Scan for the cell matching the given text and deliver its [x, y] coordinate at center. 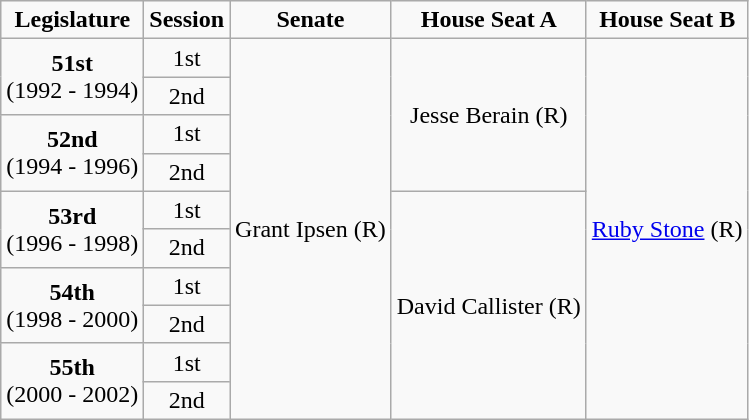
51st (1992 - 1994) [72, 77]
53rd (1996 - 1998) [72, 229]
52nd (1994 - 1996) [72, 153]
Jesse Berain (R) [488, 115]
Session [187, 20]
House Seat A [488, 20]
Senate [311, 20]
Ruby Stone (R) [667, 230]
Legislature [72, 20]
55th (2000 - 2002) [72, 381]
David Callister (R) [488, 305]
54th (1998 - 2000) [72, 305]
Grant Ipsen (R) [311, 230]
House Seat B [667, 20]
